Detect which cell encompasses the target text, then output its (x, y) center coordinate. 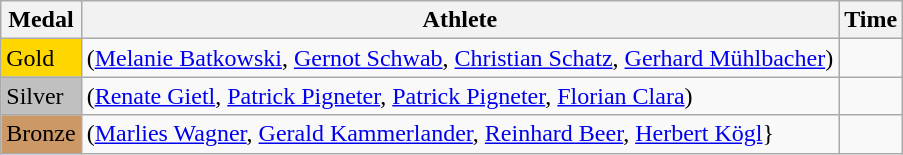
Gold (41, 58)
(Renate Gietl, Patrick Pigneter, Patrick Pigneter, Florian Clara) (460, 96)
Time (871, 20)
(Marlies Wagner, Gerald Kammerlander, Reinhard Beer, Herbert Kögl} (460, 134)
Medal (41, 20)
Silver (41, 96)
Athlete (460, 20)
(Melanie Batkowski, Gernot Schwab, Christian Schatz, Gerhard Mühlbacher) (460, 58)
Bronze (41, 134)
